For the text-containing cell, return its midpoint in [X, Y] coordinate format. 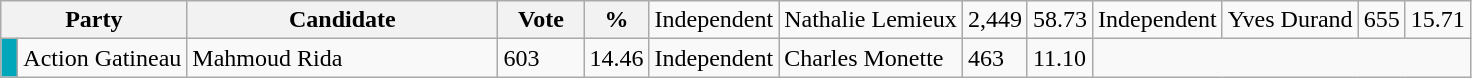
Charles Monette [871, 58]
Nathalie Lemieux [871, 20]
603 [541, 58]
14.46 [616, 58]
11.10 [1060, 58]
Mahmoud Rida [342, 58]
655 [1382, 20]
463 [994, 58]
Action Gatineau [102, 58]
2,449 [994, 20]
Candidate [342, 20]
Vote [541, 20]
Yves Durand [1290, 20]
15.71 [1438, 20]
% [616, 20]
Party [94, 20]
58.73 [1060, 20]
